Output the [x, y] coordinate of the center of the cell containing the given text.  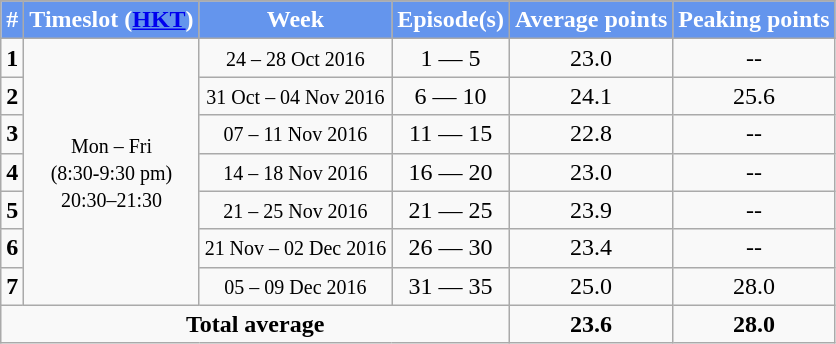
7 [12, 286]
5 [12, 210]
25.0 [590, 286]
Timeslot (HKT) [112, 20]
6 [12, 248]
Peaking points [754, 20]
24.1 [590, 96]
1 — 5 [451, 58]
Mon – Fri(8:30-9:30 pm)20:30–21:30 [112, 172]
11 — 15 [451, 134]
23.6 [590, 324]
26 — 30 [451, 248]
23.4 [590, 248]
# [12, 20]
31 Oct – 04 Nov 2016 [296, 96]
31 — 35 [451, 286]
Episode(s) [451, 20]
Total average [256, 324]
3 [12, 134]
07 – 11 Nov 2016 [296, 134]
21 Nov – 02 Dec 2016 [296, 248]
6 — 10 [451, 96]
23.9 [590, 210]
05 – 09 Dec 2016 [296, 286]
14 – 18 Nov 2016 [296, 172]
Week [296, 20]
24 – 28 Oct 2016 [296, 58]
25.6 [754, 96]
2 [12, 96]
1 [12, 58]
16 — 20 [451, 172]
4 [12, 172]
21 – 25 Nov 2016 [296, 210]
22.8 [590, 134]
21 — 25 [451, 210]
Average points [590, 20]
